Scan for the cell matching the given text and deliver its (x, y) coordinate at center. 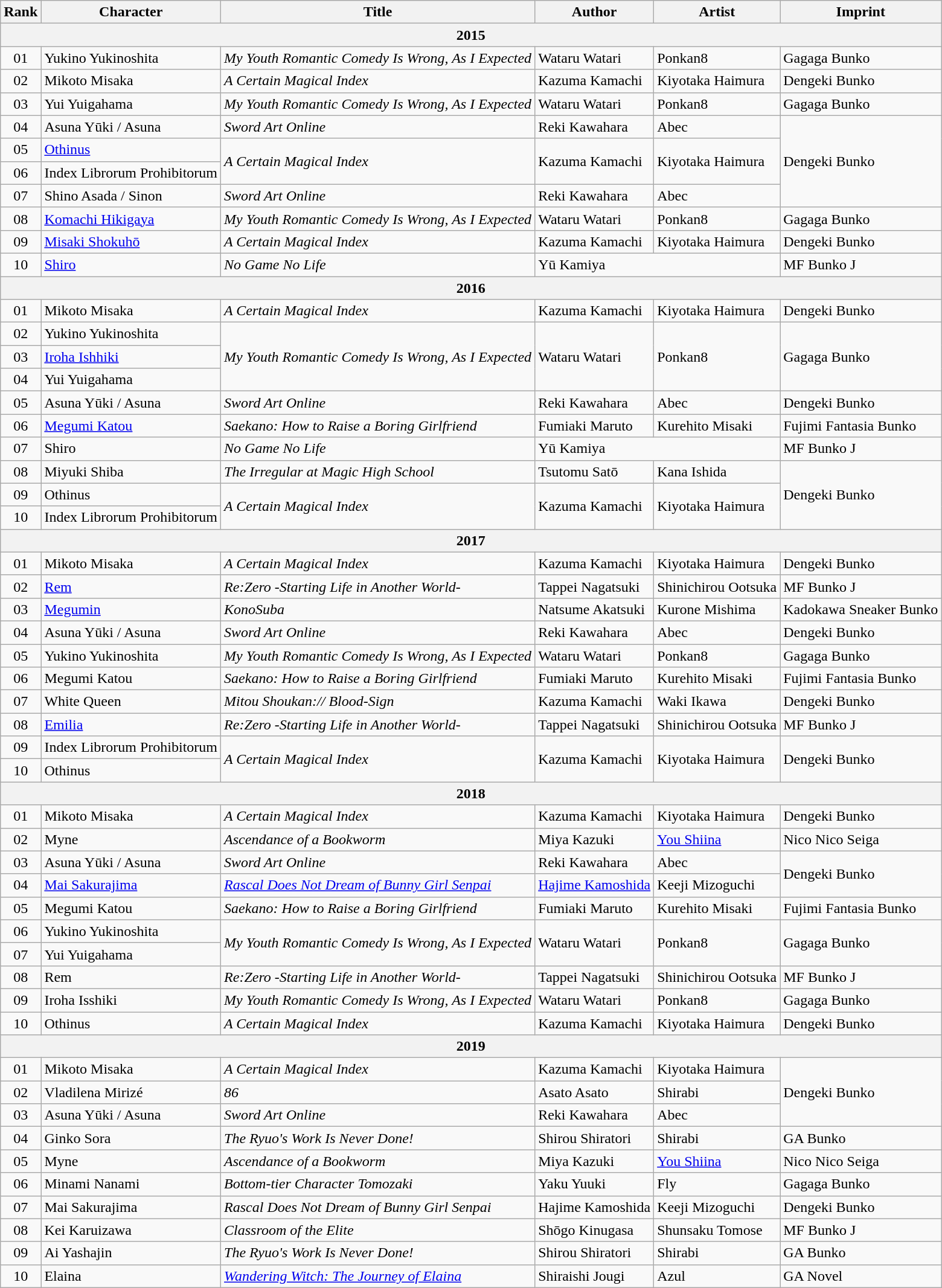
Elaina (131, 1276)
Kei Karuizawa (131, 1230)
2016 (471, 288)
Tsutomu Satō (594, 472)
Komachi Hikigaya (131, 219)
Yaku Yuuki (594, 1184)
Waki Ikawa (717, 702)
Ai Yashajin (131, 1253)
Shiraishi Jougi (594, 1276)
Title (378, 12)
Kurone Mishima (717, 609)
White Queen (131, 702)
Classroom of the Elite (378, 1230)
Bottom-tier Character Tomozaki (378, 1184)
Shunsaku Tomose (717, 1230)
Kana Ishida (717, 472)
Misaki Shokuhō (131, 242)
Ginko Sora (131, 1138)
Azul (717, 1276)
Miyuki Shiba (131, 472)
Iroha Isshiki (131, 1000)
Megumin (131, 609)
Fly (717, 1184)
The Irregular at Magic High School (378, 472)
Mitou Shoukan:// Blood-Sign (378, 702)
2018 (471, 793)
Minami Nanami (131, 1184)
Shino Asada / Sinon (131, 196)
2019 (471, 1046)
2015 (471, 35)
GA Novel (861, 1276)
Kadokawa Sneaker Bunko (861, 609)
Emilia (131, 725)
Rank (21, 12)
Iroha Ishhiki (131, 357)
Wandering Witch: The Journey of Elaina (378, 1276)
Vladilena Mirizé (131, 1092)
86 (378, 1092)
Natsume Akatsuki (594, 609)
Artist (717, 12)
Shōgo Kinugasa (594, 1230)
KonoSuba (378, 609)
2017 (471, 540)
Imprint (861, 12)
Character (131, 12)
Asato Asato (594, 1092)
Author (594, 12)
